Determine the [x, y] coordinate at the center of the cell enclosing the given text.  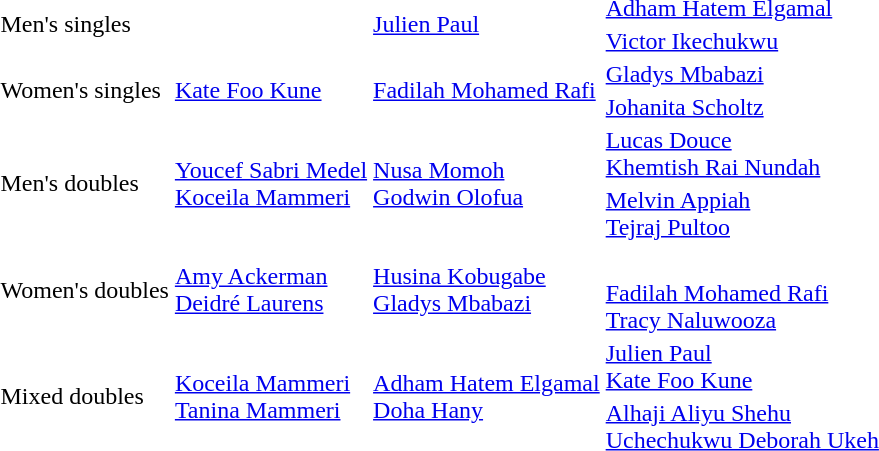
Kate Foo Kune [270, 90]
Fadilah Mohamed Rafi [487, 90]
Youcef Sabri Medel Koceila Mammeri [270, 184]
Nusa Momoh Godwin Olofua [487, 184]
Amy Ackerman Deidré Laurens [270, 290]
Husina Kobugabe Gladys Mbabazi [487, 290]
